Output the (x, y) coordinate of the center of the cell containing the given text.  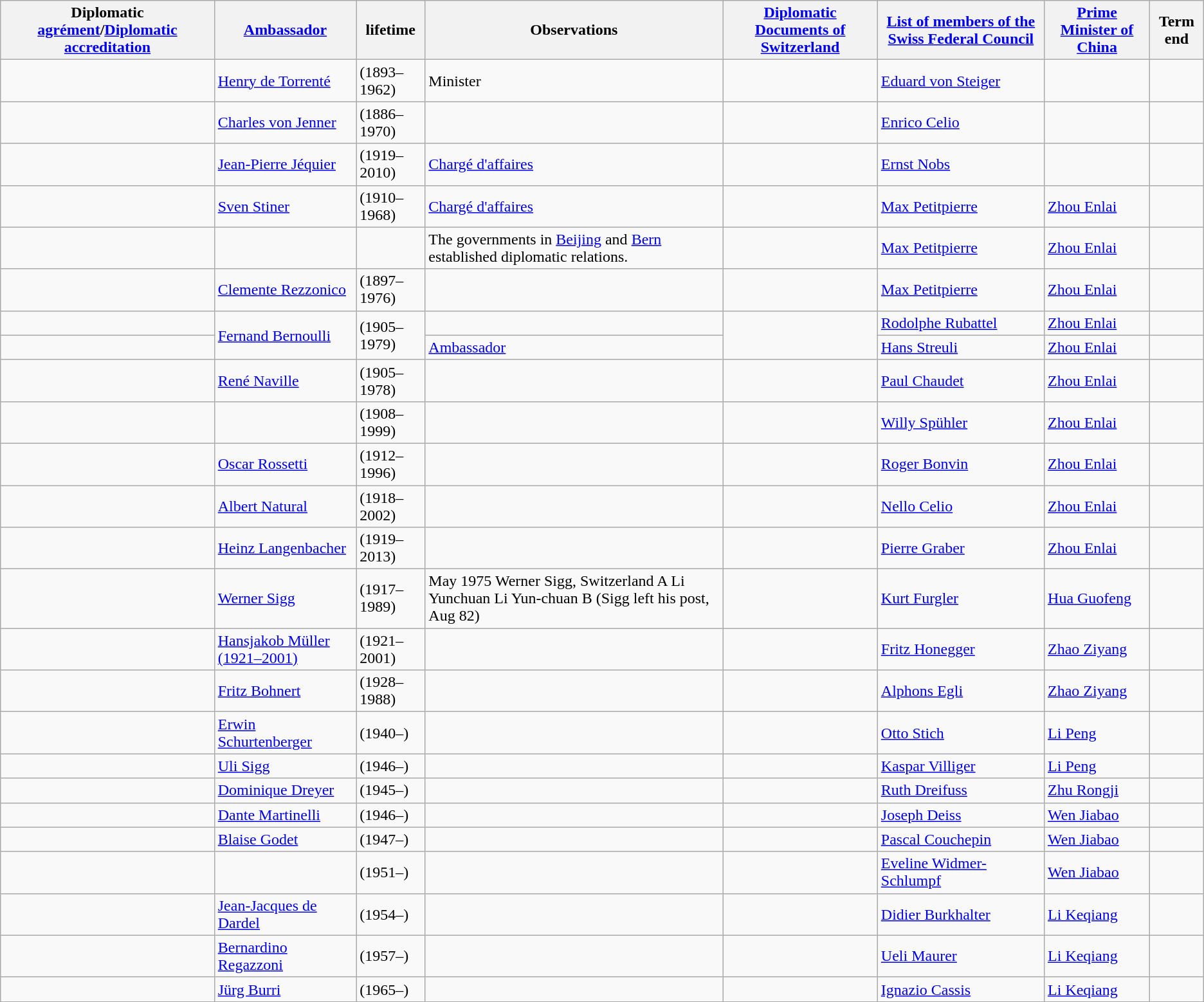
Paul Chaudet (961, 381)
(1921–2001) (391, 650)
Ignazio Cassis (961, 989)
Zhu Rongji (1097, 790)
(1905–1979) (391, 335)
Jean-Pierre Jéquier (286, 165)
Blaise Godet (286, 839)
(1919–2010) (391, 165)
List of members of the Swiss Federal Council (961, 30)
Term end (1177, 30)
Diplomatic agrément/Diplomatic accreditation (107, 30)
Kurt Furgler (961, 599)
Fritz Bohnert (286, 691)
Charles von Jenner (286, 122)
Observations (574, 30)
Oscar Rossetti (286, 464)
(1897–1976) (391, 289)
Fritz Honegger (961, 650)
Erwin Schurtenberger (286, 733)
Kaspar Villiger (961, 766)
Hansjakob Müller (1921–2001) (286, 650)
Ueli Maurer (961, 956)
May 1975 Werner Sigg, Switzerland A Li Yunchuan Li Yun-chuan B (Sigg left his post, Aug 82) (574, 599)
Eduard von Steiger (961, 81)
Heinz Langenbacher (286, 548)
Diplomatic Documents of Switzerland (800, 30)
Pascal Couchepin (961, 839)
(1940–) (391, 733)
(1947–) (391, 839)
(1951–) (391, 872)
Didier Burkhalter (961, 915)
(1919–2013) (391, 548)
Uli Sigg (286, 766)
Jean-Jacques de Dardel (286, 915)
Jürg Burri (286, 989)
(1912–1996) (391, 464)
Fernand Bernoulli (286, 335)
(1917–1989) (391, 599)
(1905–1978) (391, 381)
Enrico Celio (961, 122)
Ernst Nobs (961, 165)
The governments in Beijing and Bern established diplomatic relations. (574, 248)
lifetime (391, 30)
Henry de Torrenté (286, 81)
Minister (574, 81)
Werner Sigg (286, 599)
Bernardino Regazzoni (286, 956)
Hua Guofeng (1097, 599)
(1945–) (391, 790)
Dominique Dreyer (286, 790)
Nello Celio (961, 506)
(1910–1968) (391, 206)
(1928–1988) (391, 691)
Alphons Egli (961, 691)
(1954–) (391, 915)
Prime Minister of China (1097, 30)
Roger Bonvin (961, 464)
(1886–1970) (391, 122)
Ruth Dreifuss (961, 790)
Joseph Deiss (961, 815)
(1893–1962) (391, 81)
René Naville (286, 381)
(1908–1999) (391, 422)
Otto Stich (961, 733)
(1918–2002) (391, 506)
Albert Natural (286, 506)
Eveline Widmer-Schlumpf (961, 872)
(1965–) (391, 989)
Rodolphe Rubattel (961, 323)
Clemente Rezzonico (286, 289)
Hans Streuli (961, 347)
Willy Spühler (961, 422)
Dante Martinelli (286, 815)
Sven Stiner (286, 206)
Pierre Graber (961, 548)
(1957–) (391, 956)
